For the text-containing cell, return its midpoint in [X, Y] coordinate format. 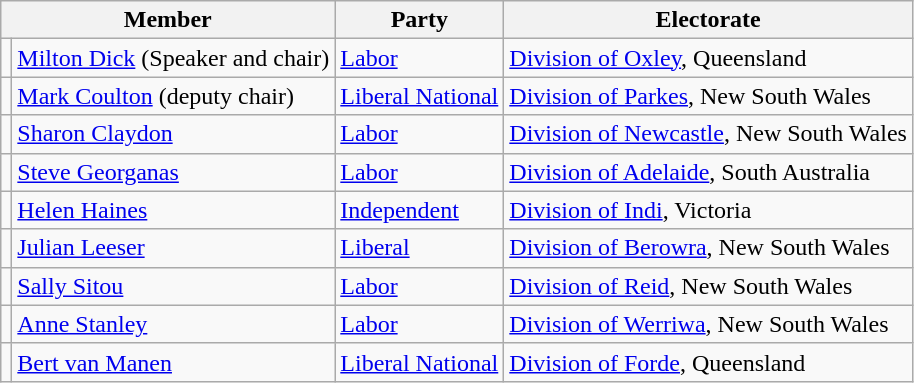
Sally Sitou [174, 286]
Julian Leeser [174, 248]
Member [168, 20]
Bert van Manen [174, 362]
Party [420, 20]
Division of Berowra, New South Wales [708, 248]
Mark Coulton (deputy chair) [174, 96]
Division of Indi, Victoria [708, 210]
Helen Haines [174, 210]
Division of Newcastle, New South Wales [708, 134]
Division of Oxley, Queensland [708, 58]
Liberal [420, 248]
Sharon Claydon [174, 134]
Independent [420, 210]
Division of Werriwa, New South Wales [708, 324]
Electorate [708, 20]
Anne Stanley [174, 324]
Division of Parkes, New South Wales [708, 96]
Division of Adelaide, South Australia [708, 172]
Division of Forde, Queensland [708, 362]
Steve Georganas [174, 172]
Division of Reid, New South Wales [708, 286]
Milton Dick (Speaker and chair) [174, 58]
